Capture the cell that displays the provided text and extract its (x, y) central coordinate. 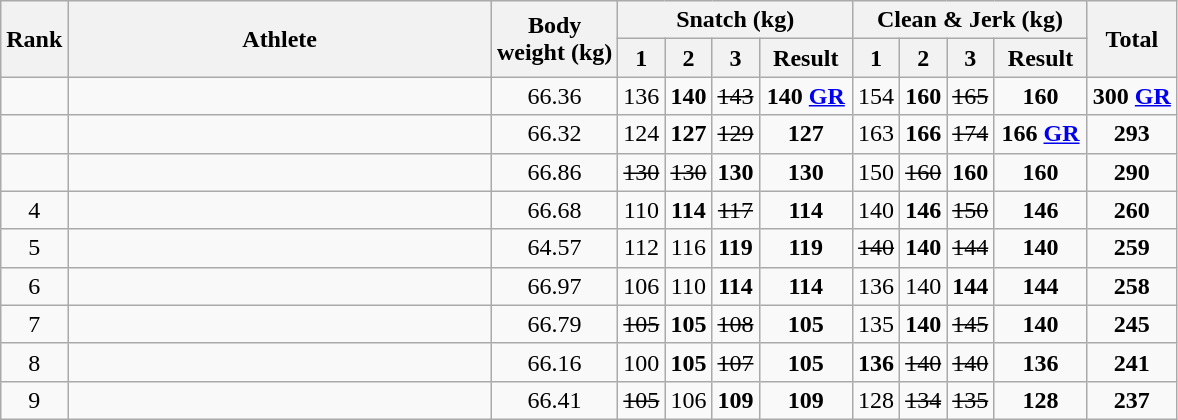
258 (1132, 286)
112 (642, 248)
66.41 (554, 400)
237 (1132, 400)
66.32 (554, 134)
66.86 (554, 172)
140 GR (806, 96)
Rank (34, 39)
8 (34, 362)
100 (642, 362)
145 (970, 324)
Athlete (280, 39)
259 (1132, 248)
6 (34, 286)
Clean & Jerk (kg) (970, 20)
4 (34, 210)
Total (1132, 39)
108 (736, 324)
66.97 (554, 286)
290 (1132, 172)
300 GR (1132, 96)
9 (34, 400)
163 (876, 134)
66.68 (554, 210)
66.16 (554, 362)
Snatch (kg) (736, 20)
241 (1132, 362)
116 (688, 248)
134 (924, 400)
260 (1132, 210)
66.79 (554, 324)
64.57 (554, 248)
245 (1132, 324)
5 (34, 248)
166 GR (1041, 134)
293 (1132, 134)
66.36 (554, 96)
124 (642, 134)
154 (876, 96)
129 (736, 134)
107 (736, 362)
166 (924, 134)
174 (970, 134)
165 (970, 96)
Bodyweight (kg) (554, 39)
7 (34, 324)
143 (736, 96)
117 (736, 210)
